Extract the (X, Y) coordinate from the center of the cell holding the provided text.  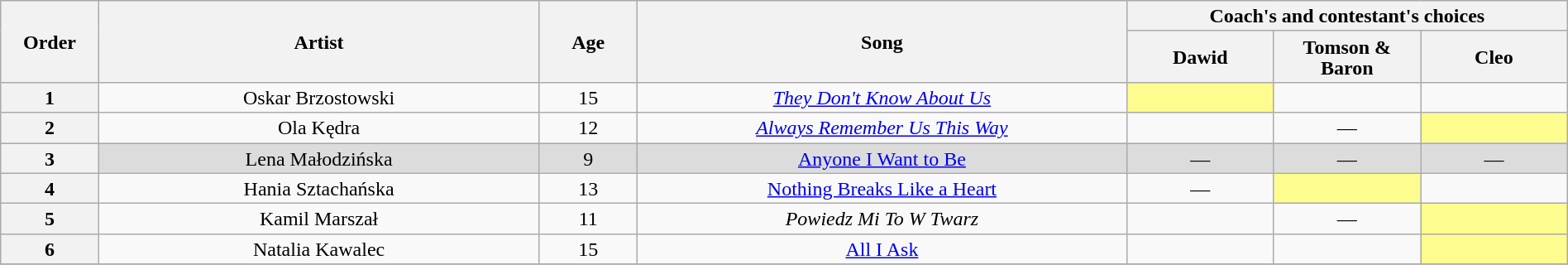
Cleo (1494, 56)
13 (588, 189)
Song (882, 41)
Natalia Kawalec (319, 248)
They Don't Know About Us (882, 98)
Dawid (1200, 56)
Lena Małodzińska (319, 157)
Oskar Brzostowski (319, 98)
9 (588, 157)
Hania Sztachańska (319, 189)
Anyone I Want to Be (882, 157)
Coach's and contestant's choices (1346, 17)
Ola Kędra (319, 128)
5 (50, 219)
2 (50, 128)
Always Remember Us This Way (882, 128)
Artist (319, 41)
Powiedz Mi To W Twarz (882, 219)
Nothing Breaks Like a Heart (882, 189)
6 (50, 248)
Tomson & Baron (1347, 56)
Age (588, 41)
1 (50, 98)
11 (588, 219)
4 (50, 189)
Kamil Marszał (319, 219)
All I Ask (882, 248)
12 (588, 128)
3 (50, 157)
Order (50, 41)
